Provide the (X, Y) coordinate of the cell's center where the given text is located.  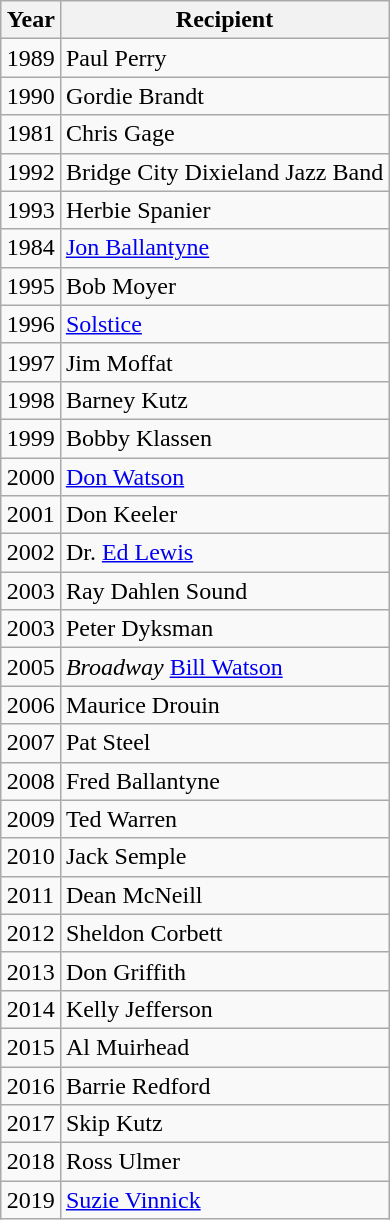
Peter Dyksman (224, 629)
1981 (30, 134)
Kelly Jefferson (224, 1009)
2006 (30, 705)
1993 (30, 210)
Ross Ulmer (224, 1162)
Year (30, 20)
Dean McNeill (224, 895)
1997 (30, 362)
Bridge City Dixieland Jazz Band (224, 172)
Don Griffith (224, 971)
2005 (30, 667)
1995 (30, 286)
2001 (30, 515)
2012 (30, 933)
1984 (30, 248)
Jack Semple (224, 857)
Barney Kutz (224, 400)
Paul Perry (224, 58)
2019 (30, 1200)
2011 (30, 895)
2015 (30, 1047)
2007 (30, 743)
Suzie Vinnick (224, 1200)
Jon Ballantyne (224, 248)
Al Muirhead (224, 1047)
2017 (30, 1124)
Bob Moyer (224, 286)
2018 (30, 1162)
Maurice Drouin (224, 705)
Jim Moffat (224, 362)
1989 (30, 58)
Don Watson (224, 477)
Barrie Redford (224, 1085)
1992 (30, 172)
Dr. Ed Lewis (224, 553)
Recipient (224, 20)
2000 (30, 477)
1998 (30, 400)
Ray Dahlen Sound (224, 591)
1990 (30, 96)
2016 (30, 1085)
2013 (30, 971)
2008 (30, 781)
Solstice (224, 324)
1999 (30, 438)
2014 (30, 1009)
Chris Gage (224, 134)
Ted Warren (224, 819)
Pat Steel (224, 743)
Bobby Klassen (224, 438)
1996 (30, 324)
Sheldon Corbett (224, 933)
Broadway Bill Watson (224, 667)
2002 (30, 553)
Skip Kutz (224, 1124)
Don Keeler (224, 515)
Fred Ballantyne (224, 781)
2010 (30, 857)
Gordie Brandt (224, 96)
2009 (30, 819)
Herbie Spanier (224, 210)
